Capture the cell that displays the provided text and extract its [X, Y] central coordinate. 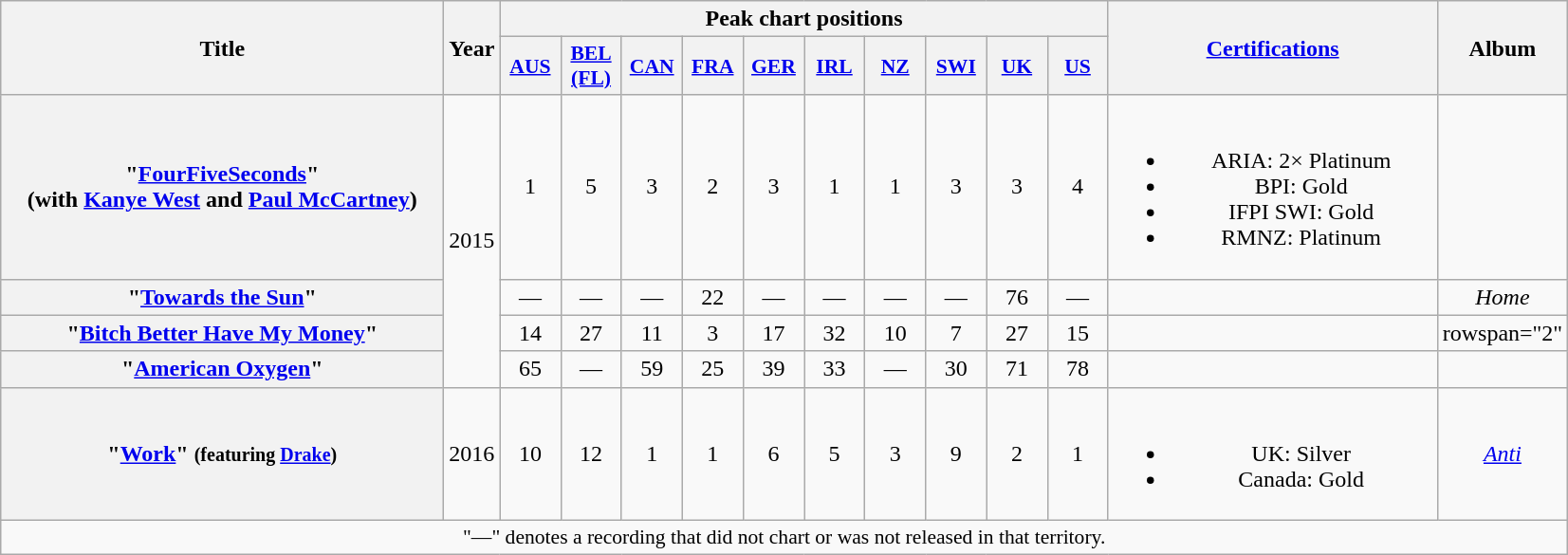
9 [956, 453]
76 [1017, 297]
Peak chart positions [804, 19]
78 [1078, 369]
39 [773, 369]
AUS [530, 66]
SWI [956, 66]
"American Oxygen" [222, 369]
IRL [835, 66]
2015 [472, 241]
BEL(FL) [591, 66]
33 [835, 369]
US [1078, 66]
"Towards the Sun" [222, 297]
GER [773, 66]
14 [530, 333]
15 [1078, 333]
25 [712, 369]
NZ [895, 66]
"FourFiveSeconds"(with Kanye West and Paul McCartney) [222, 187]
Anti [1503, 453]
Title [222, 47]
6 [773, 453]
"—" denotes a recording that did not chart or was not released in that territory. [784, 537]
rowspan="2" [1503, 333]
12 [591, 453]
Certifications [1273, 47]
17 [773, 333]
Album [1503, 47]
ARIA: 2× PlatinumBPI: GoldIFPI SWI: GoldRMNZ: Platinum [1273, 187]
FRA [712, 66]
59 [652, 369]
30 [956, 369]
7 [956, 333]
2016 [472, 453]
11 [652, 333]
65 [530, 369]
22 [712, 297]
UK [1017, 66]
UK: SilverCanada: Gold [1273, 453]
Year [472, 47]
4 [1078, 187]
32 [835, 333]
"Work" (featuring Drake) [222, 453]
Home [1503, 297]
"Bitch Better Have My Money" [222, 333]
71 [1017, 369]
CAN [652, 66]
